Output the (X, Y) coordinate of the center of the cell containing the given text.  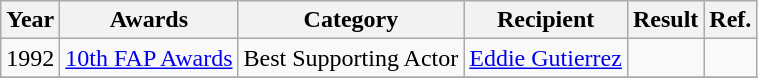
Best Supporting Actor (351, 58)
Category (351, 20)
10th FAP Awards (149, 58)
Ref. (730, 20)
Eddie Gutierrez (546, 58)
Awards (149, 20)
Year (30, 20)
Recipient (546, 20)
1992 (30, 58)
Result (665, 20)
